Provide the [X, Y] coordinate of the cell's center where the given text is located.  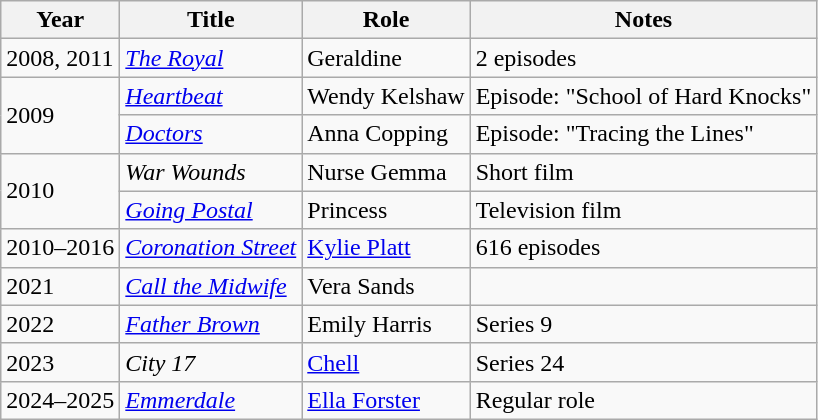
2024–2025 [60, 400]
Episode: "School of Hard Knocks" [644, 96]
Nurse Gemma [386, 172]
Series 24 [644, 362]
2021 [60, 286]
Going Postal [211, 210]
2010 [60, 191]
Anna Copping [386, 134]
Chell [386, 362]
Series 9 [644, 324]
Ella Forster [386, 400]
The Royal [211, 58]
Kylie Platt [386, 248]
Call the Midwife [211, 286]
Wendy Kelshaw [386, 96]
Episode: "Tracing the Lines" [644, 134]
2008, 2011 [60, 58]
616 episodes [644, 248]
Father Brown [211, 324]
Title [211, 20]
City 17 [211, 362]
2010–2016 [60, 248]
Coronation Street [211, 248]
Heartbeat [211, 96]
Princess [386, 210]
Notes [644, 20]
Television film [644, 210]
War Wounds [211, 172]
Short film [644, 172]
Role [386, 20]
Vera Sands [386, 286]
Emily Harris [386, 324]
2 episodes [644, 58]
Geraldine [386, 58]
Regular role [644, 400]
2009 [60, 115]
2022 [60, 324]
Year [60, 20]
Emmerdale [211, 400]
2023 [60, 362]
Doctors [211, 134]
